From the cell containing the given text, extract its center point as (x, y) coordinate. 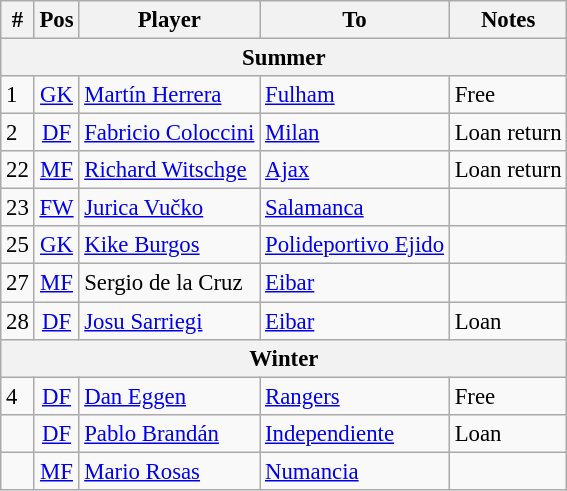
Fulham (355, 95)
28 (18, 321)
22 (18, 170)
4 (18, 396)
1 (18, 95)
2 (18, 133)
Player (170, 20)
Richard Witschge (170, 170)
Milan (355, 133)
Fabricio Coloccini (170, 133)
Josu Sarriegi (170, 321)
Pos (56, 20)
# (18, 20)
Salamanca (355, 208)
25 (18, 245)
Pablo Brandán (170, 433)
Dan Eggen (170, 396)
Martín Herrera (170, 95)
FW (56, 208)
Independiente (355, 433)
Kike Burgos (170, 245)
Jurica Vučko (170, 208)
Rangers (355, 396)
Winter (284, 358)
To (355, 20)
Polideportivo Ejido (355, 245)
23 (18, 208)
Notes (508, 20)
27 (18, 283)
Ajax (355, 170)
Sergio de la Cruz (170, 283)
Mario Rosas (170, 471)
Numancia (355, 471)
Summer (284, 58)
